Output the (X, Y) coordinate of the center of the cell containing the given text.  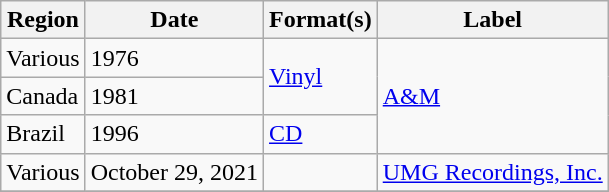
Date (174, 20)
Brazil (43, 134)
UMG Recordings, Inc. (492, 172)
October 29, 2021 (174, 172)
Label (492, 20)
Canada (43, 96)
CD (321, 134)
1996 (174, 134)
Format(s) (321, 20)
Vinyl (321, 77)
1976 (174, 58)
1981 (174, 96)
A&M (492, 96)
Region (43, 20)
